Identify which cell holds the provided text, then report its (x, y) central coordinate. 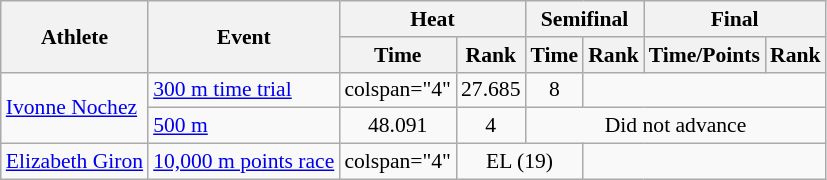
Time/Points (704, 55)
Elizabeth Giron (74, 162)
Semifinal (584, 19)
Heat (432, 19)
EL (19) (520, 162)
48.091 (398, 126)
4 (490, 126)
Event (244, 36)
Did not advance (675, 126)
27.685 (490, 90)
Final (735, 19)
8 (554, 90)
10,000 m points race (244, 162)
300 m time trial (244, 90)
500 m (244, 126)
Athlete (74, 36)
Ivonne Nochez (74, 108)
